Pinpoint the cell where the given text exists, returning its [X, Y] midpoint coordinate. 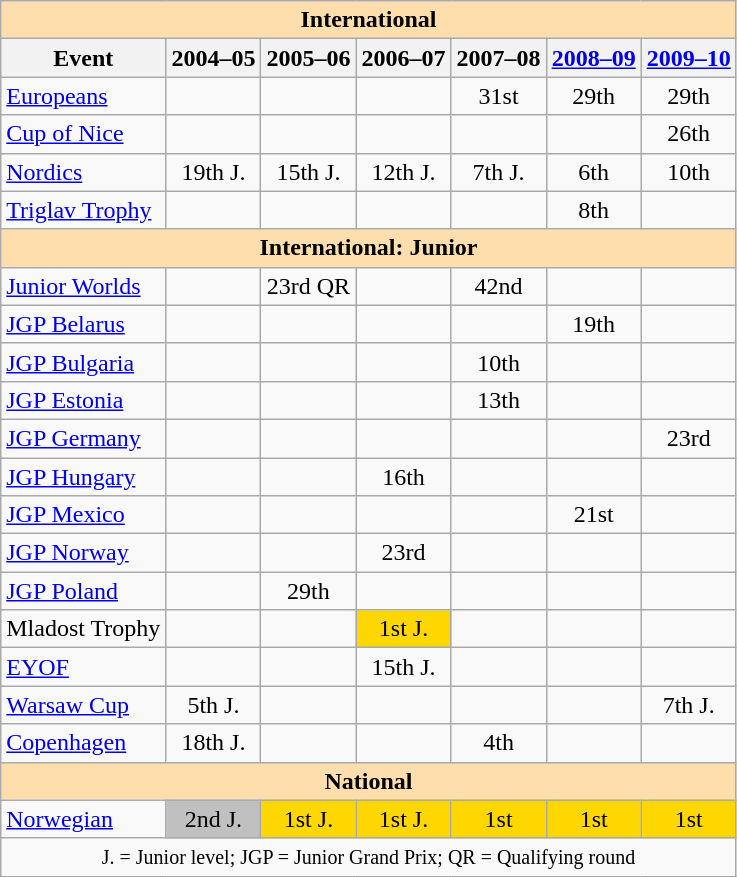
19th [594, 324]
16th [404, 477]
JGP Belarus [84, 324]
31st [498, 96]
JGP Estonia [84, 400]
Warsaw Cup [84, 705]
Cup of Nice [84, 134]
2nd J. [214, 819]
2009–10 [688, 58]
21st [594, 515]
EYOF [84, 667]
4th [498, 743]
Mladost Trophy [84, 629]
JGP Mexico [84, 515]
2004–05 [214, 58]
42nd [498, 286]
International [368, 20]
Europeans [84, 96]
JGP Norway [84, 553]
JGP Poland [84, 591]
JGP Germany [84, 438]
2007–08 [498, 58]
13th [498, 400]
5th J. [214, 705]
Copenhagen [84, 743]
Nordics [84, 172]
2005–06 [308, 58]
JGP Bulgaria [84, 362]
8th [594, 210]
Junior Worlds [84, 286]
26th [688, 134]
International: Junior [368, 248]
J. = Junior level; JGP = Junior Grand Prix; QR = Qualifying round [368, 857]
18th J. [214, 743]
Event [84, 58]
JGP Hungary [84, 477]
2008–09 [594, 58]
23rd QR [308, 286]
6th [594, 172]
19th J. [214, 172]
National [368, 781]
Norwegian [84, 819]
Triglav Trophy [84, 210]
2006–07 [404, 58]
12th J. [404, 172]
